Determine the [X, Y] coordinate at the center of the cell enclosing the given text.  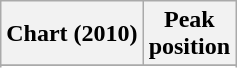
Peakposition [189, 34]
Chart (2010) [72, 34]
